Pinpoint the cell where the given text exists, returning its [x, y] midpoint coordinate. 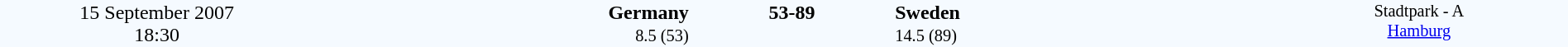
Stadtpark - A Hamburg [1419, 23]
Germany [501, 12]
15 September 200718:30 [157, 23]
8.5 (53) [501, 36]
53-89 [791, 12]
Sweden [1082, 12]
14.5 (89) [1082, 36]
